Locate the cell with the specified text and output its (x, y) center coordinate. 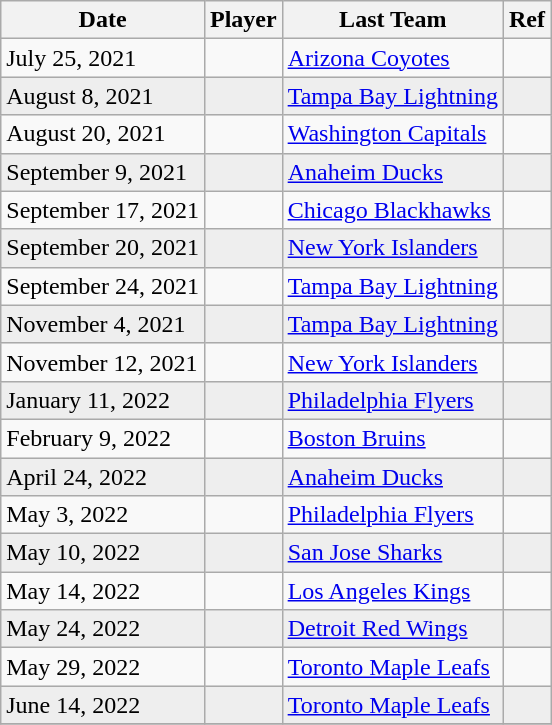
Detroit Red Wings (392, 629)
Ref (526, 20)
Washington Capitals (392, 134)
Chicago Blackhawks (392, 210)
May 14, 2022 (103, 591)
July 25, 2021 (103, 58)
August 20, 2021 (103, 134)
February 9, 2022 (103, 438)
May 29, 2022 (103, 667)
Boston Bruins (392, 438)
September 24, 2021 (103, 286)
Arizona Coyotes (392, 58)
May 3, 2022 (103, 515)
May 24, 2022 (103, 629)
November 12, 2021 (103, 362)
Player (243, 20)
San Jose Sharks (392, 553)
September 17, 2021 (103, 210)
January 11, 2022 (103, 400)
Date (103, 20)
Los Angeles Kings (392, 591)
August 8, 2021 (103, 96)
May 10, 2022 (103, 553)
November 4, 2021 (103, 324)
April 24, 2022 (103, 477)
September 9, 2021 (103, 172)
June 14, 2022 (103, 705)
September 20, 2021 (103, 248)
Last Team (392, 20)
